Output the [x, y] coordinate of the center of the cell containing the given text.  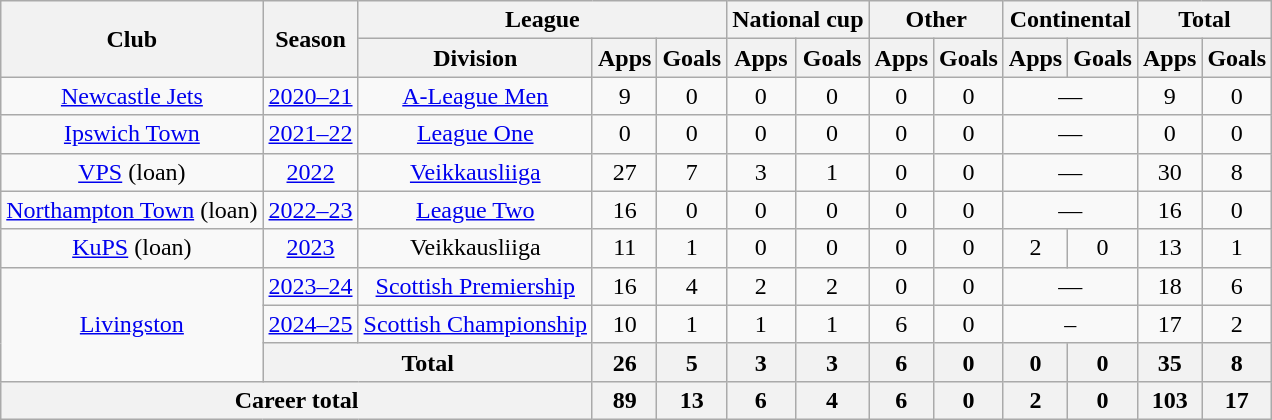
2020–21 [310, 96]
35 [1169, 362]
2021–22 [310, 134]
89 [624, 400]
Continental [1070, 20]
Livingston [132, 324]
KuPS (loan) [132, 248]
Ipswich Town [132, 134]
A-League Men [475, 96]
Scottish Premiership [475, 286]
National cup [798, 20]
Scottish Championship [475, 324]
27 [624, 172]
– [1070, 324]
Other [936, 20]
18 [1169, 286]
Career total [297, 400]
2024–25 [310, 324]
103 [1169, 400]
2023 [310, 248]
11 [624, 248]
30 [1169, 172]
2022–23 [310, 210]
2022 [310, 172]
League One [475, 134]
5 [692, 362]
7 [692, 172]
VPS (loan) [132, 172]
Club [132, 39]
2023–24 [310, 286]
Division [475, 58]
Northampton Town (loan) [132, 210]
26 [624, 362]
League Two [475, 210]
Newcastle Jets [132, 96]
Season [310, 39]
10 [624, 324]
League [542, 20]
